Extract the (X, Y) coordinate from the center of the cell holding the provided text.  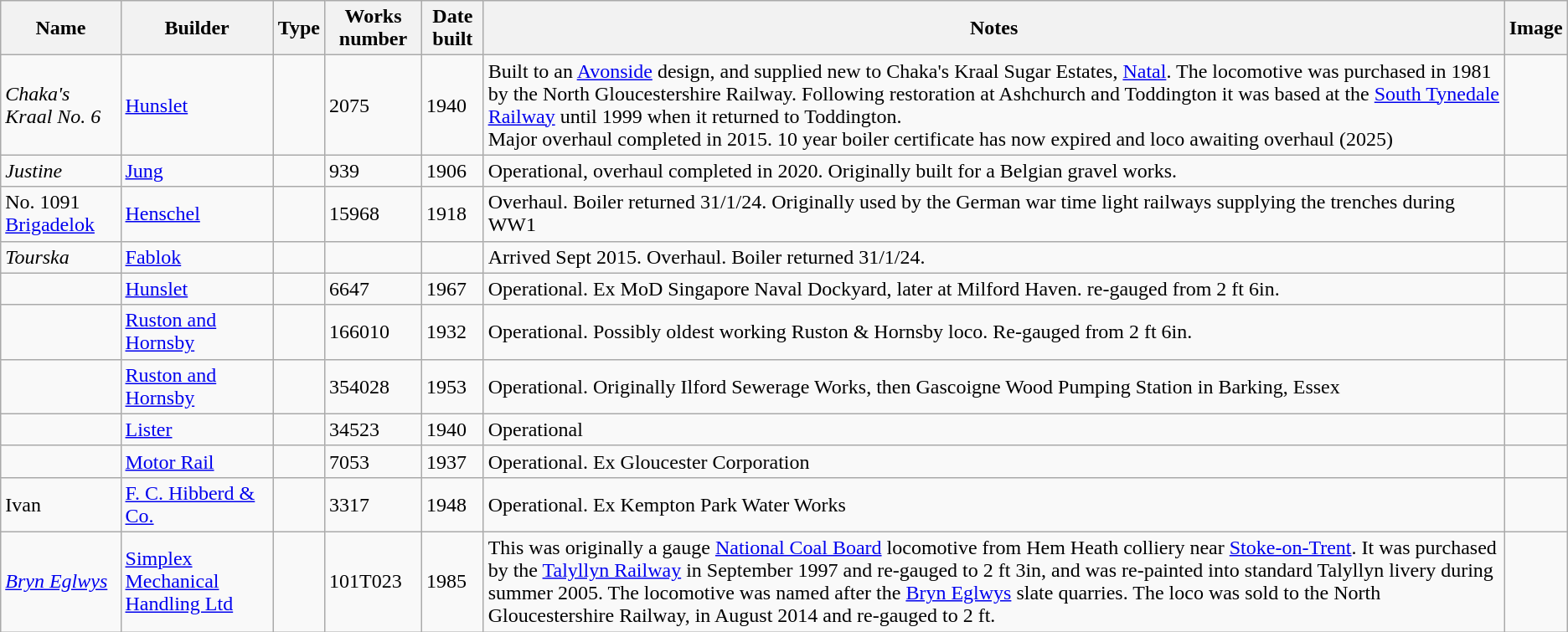
Operational. Ex MoD Singapore Naval Dockyard, later at Milford Haven. re-gauged from 2 ft 6in. (993, 289)
Operational. Originally Ilford Sewerage Works, then Gascoigne Wood Pumping Station in Barking, Essex (993, 387)
Name (60, 28)
101T023 (373, 581)
1937 (453, 461)
Fablok (197, 257)
34523 (373, 429)
1906 (453, 171)
Image (1536, 28)
Operational. Ex Gloucester Corporation (993, 461)
1948 (453, 504)
Operational (993, 429)
Operational. Ex Kempton Park Water Works (993, 504)
7053 (373, 461)
Justine (60, 171)
Arrived Sept 2015. Overhaul. Boiler returned 31/1/24. (993, 257)
166010 (373, 331)
Jung (197, 171)
Operational, overhaul completed in 2020. Originally built for a Belgian gravel works. (993, 171)
No. 1091 Brigadelok (60, 214)
939 (373, 171)
Chaka's Kraal No. 6 (60, 105)
Date built (453, 28)
1918 (453, 214)
354028 (373, 387)
F. C. Hibberd & Co. (197, 504)
Simplex Mechanical Handling Ltd (197, 581)
1985 (453, 581)
Henschel (197, 214)
Motor Rail (197, 461)
1953 (453, 387)
Tourska (60, 257)
2075 (373, 105)
Overhaul. Boiler returned 31/1/24. Originally used by the German war time light railways supplying the trenches during WW1 (993, 214)
Works number (373, 28)
1932 (453, 331)
Ivan (60, 504)
Type (298, 28)
3317 (373, 504)
Lister (197, 429)
6647 (373, 289)
Bryn Eglwys (60, 581)
15968 (373, 214)
Operational. Possibly oldest working Ruston & Hornsby loco. Re-gauged from 2 ft 6in. (993, 331)
Builder (197, 28)
1967 (453, 289)
Notes (993, 28)
